Scan for the cell matching the given text and deliver its [x, y] coordinate at center. 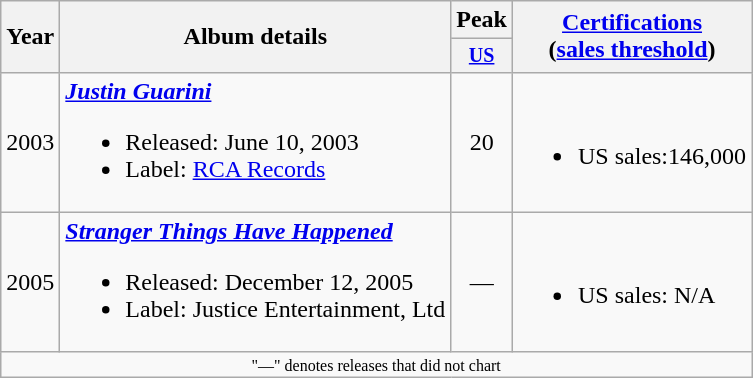
US [482, 56]
2003 [30, 142]
Justin GuariniReleased: June 10, 2003Label: RCA Records [256, 142]
"—" denotes releases that did not chart [376, 364]
Year [30, 37]
20 [482, 142]
US sales: N/A [632, 282]
Stranger Things Have HappenedReleased: December 12, 2005Label: Justice Entertainment, Ltd [256, 282]
2005 [30, 282]
Certifications(sales threshold) [632, 37]
US sales:146,000 [632, 142]
— [482, 282]
Peak [482, 20]
Album details [256, 37]
